Detect which cell encompasses the target text, then output its [X, Y] center coordinate. 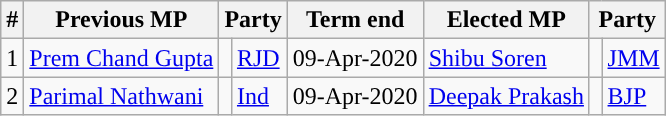
Ind [259, 96]
Parimal Nathwani [122, 96]
Deepak Prakash [506, 96]
JMM [634, 58]
Shibu Soren [506, 58]
# [12, 20]
2 [12, 96]
Elected MP [506, 20]
BJP [634, 96]
Prem Chand Gupta [122, 58]
Previous MP [122, 20]
1 [12, 58]
Term end [355, 20]
RJD [259, 58]
